Return (X, Y) of the center of cell containing provided text 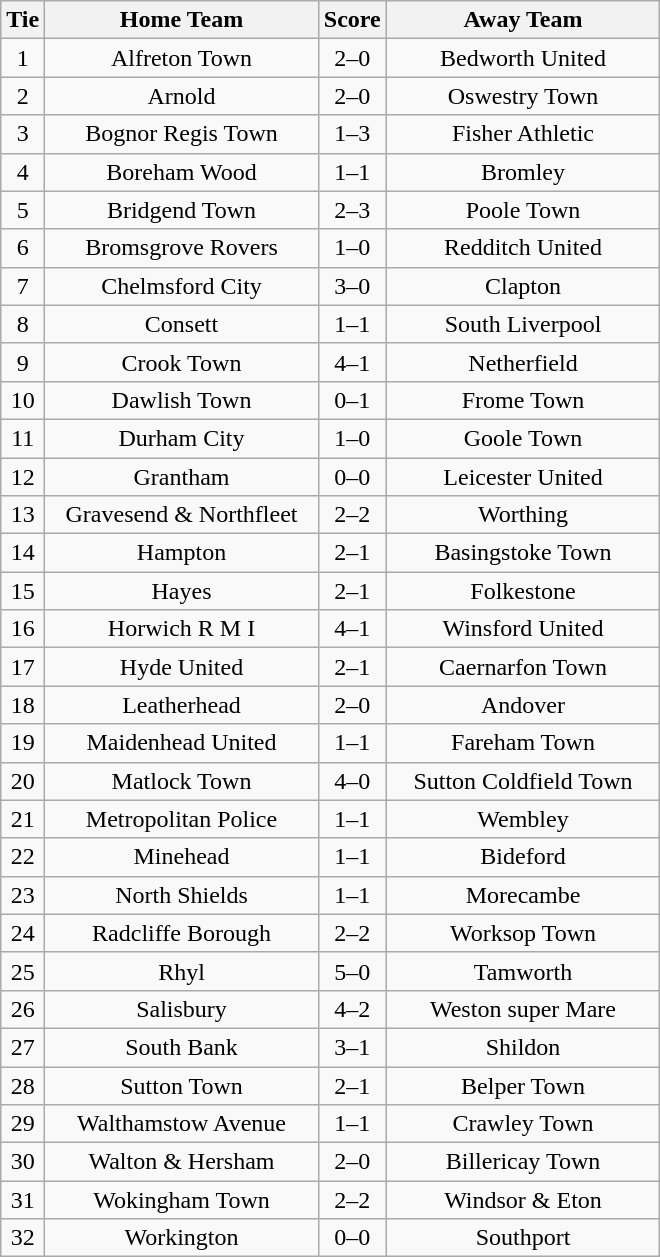
Poole Town (523, 210)
Consett (182, 324)
South Liverpool (523, 324)
5 (23, 210)
Home Team (182, 20)
17 (23, 667)
Workington (182, 1238)
3–0 (352, 286)
Shildon (523, 1047)
Basingstoke Town (523, 553)
10 (23, 400)
Bromley (523, 172)
Sutton Town (182, 1085)
Bedworth United (523, 58)
31 (23, 1200)
Tie (23, 20)
4 (23, 172)
Southport (523, 1238)
Durham City (182, 438)
Oswestry Town (523, 96)
25 (23, 971)
3 (23, 134)
Bognor Regis Town (182, 134)
Chelmsford City (182, 286)
Minehead (182, 857)
Maidenhead United (182, 743)
1–3 (352, 134)
Metropolitan Police (182, 819)
Worthing (523, 515)
Goole Town (523, 438)
8 (23, 324)
Crawley Town (523, 1124)
Radcliffe Borough (182, 933)
Windsor & Eton (523, 1200)
Morecambe (523, 895)
Caernarfon Town (523, 667)
12 (23, 477)
Arnold (182, 96)
Fisher Athletic (523, 134)
16 (23, 629)
Weston super Mare (523, 1009)
9 (23, 362)
Salisbury (182, 1009)
Winsford United (523, 629)
Leicester United (523, 477)
South Bank (182, 1047)
Frome Town (523, 400)
Alfreton Town (182, 58)
18 (23, 705)
32 (23, 1238)
Horwich R M I (182, 629)
3–1 (352, 1047)
Away Team (523, 20)
Bromsgrove Rovers (182, 248)
North Shields (182, 895)
7 (23, 286)
24 (23, 933)
Hyde United (182, 667)
22 (23, 857)
Dawlish Town (182, 400)
Clapton (523, 286)
28 (23, 1085)
Crook Town (182, 362)
Redditch United (523, 248)
Wembley (523, 819)
Bideford (523, 857)
Billericay Town (523, 1162)
26 (23, 1009)
2–3 (352, 210)
Belper Town (523, 1085)
1 (23, 58)
Boreham Wood (182, 172)
5–0 (352, 971)
Sutton Coldfield Town (523, 781)
Folkestone (523, 591)
Rhyl (182, 971)
20 (23, 781)
Gravesend & Northfleet (182, 515)
23 (23, 895)
Matlock Town (182, 781)
Leatherhead (182, 705)
Grantham (182, 477)
Walton & Hersham (182, 1162)
21 (23, 819)
Netherfield (523, 362)
29 (23, 1124)
2 (23, 96)
Andover (523, 705)
19 (23, 743)
11 (23, 438)
Hampton (182, 553)
14 (23, 553)
Wokingham Town (182, 1200)
15 (23, 591)
30 (23, 1162)
Hayes (182, 591)
0–1 (352, 400)
27 (23, 1047)
13 (23, 515)
Walthamstow Avenue (182, 1124)
Tamworth (523, 971)
4–2 (352, 1009)
Bridgend Town (182, 210)
6 (23, 248)
4–0 (352, 781)
Fareham Town (523, 743)
Score (352, 20)
Worksop Town (523, 933)
